Detect which cell encompasses the target text, then output its (x, y) center coordinate. 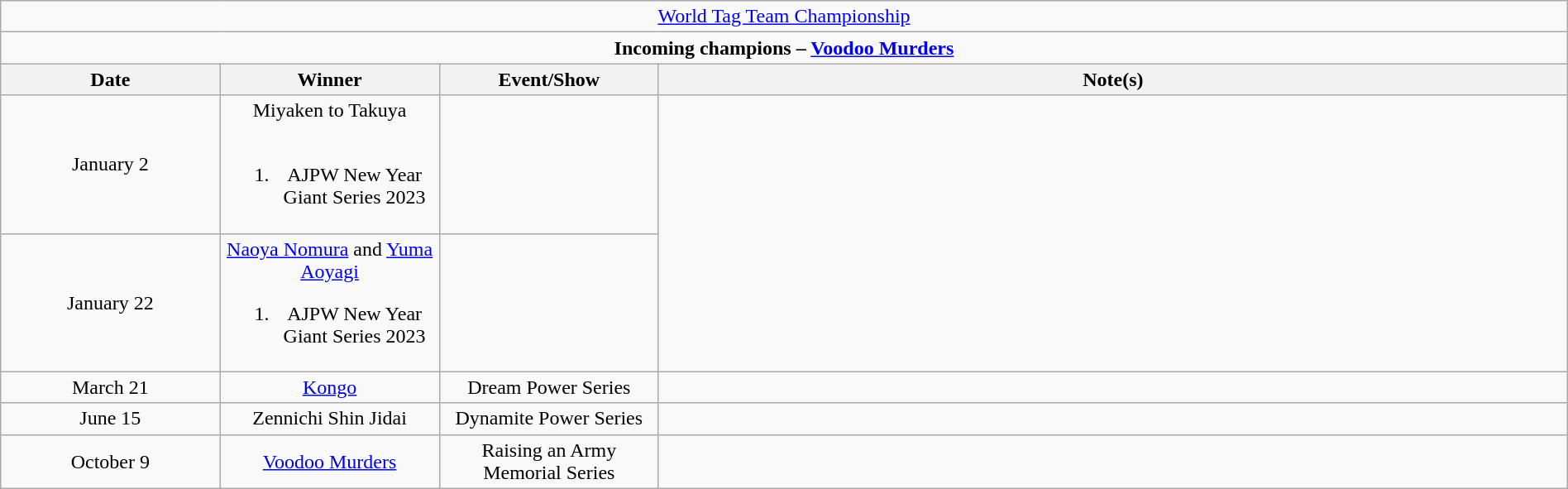
January 22 (111, 303)
Incoming champions – Voodoo Murders (784, 48)
Miyaken to TakuyaAJPW New Year Giant Series 2023 (329, 164)
Kongo (329, 387)
Dream Power Series (549, 387)
Dynamite Power Series (549, 419)
January 2 (111, 164)
June 15 (111, 419)
Winner (329, 79)
Date (111, 79)
Event/Show (549, 79)
October 9 (111, 462)
Raising an Army Memorial Series (549, 462)
World Tag Team Championship (784, 17)
Voodoo Murders (329, 462)
Note(s) (1113, 79)
Naoya Nomura and Yuma AoyagiAJPW New Year Giant Series 2023 (329, 303)
March 21 (111, 387)
Zennichi Shin Jidai (329, 419)
